Return (x, y) of the center of cell containing provided text 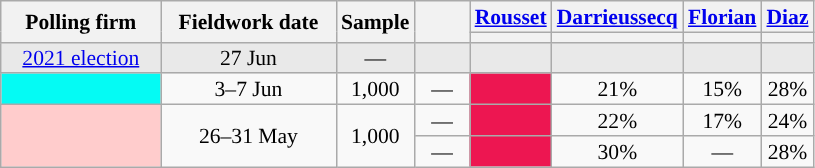
15% (722, 90)
Florian (722, 16)
27 Jun (248, 58)
Diaz (787, 16)
30% (618, 152)
17% (722, 120)
Polling firm (81, 22)
21% (618, 90)
Rousset (511, 16)
22% (618, 120)
26–31 May (248, 136)
Sample (375, 22)
3–7 Jun (248, 90)
24% (787, 120)
Darrieussecq (618, 16)
2021 election (81, 58)
Fieldwork date (248, 22)
